Pinpoint the cell where the given text exists, returning its (X, Y) midpoint coordinate. 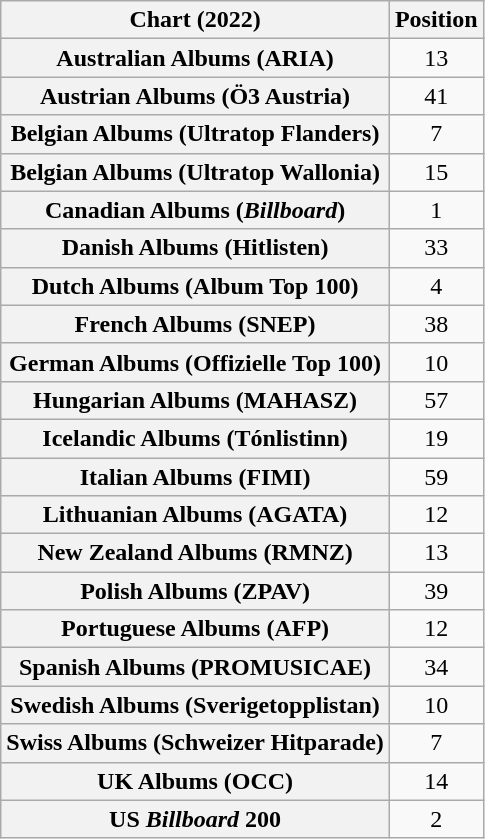
Dutch Albums (Album Top 100) (196, 286)
34 (436, 667)
UK Albums (OCC) (196, 781)
Position (436, 20)
2 (436, 819)
Swiss Albums (Schweizer Hitparade) (196, 743)
Danish Albums (Hitlisten) (196, 248)
33 (436, 248)
Austrian Albums (Ö3 Austria) (196, 96)
4 (436, 286)
Belgian Albums (Ultratop Flanders) (196, 134)
French Albums (SNEP) (196, 324)
Italian Albums (FIMI) (196, 477)
19 (436, 438)
US Billboard 200 (196, 819)
Lithuanian Albums (AGATA) (196, 515)
Swedish Albums (Sverigetopplistan) (196, 705)
15 (436, 172)
New Zealand Albums (RMNZ) (196, 553)
Spanish Albums (PROMUSICAE) (196, 667)
57 (436, 400)
38 (436, 324)
14 (436, 781)
39 (436, 591)
Australian Albums (ARIA) (196, 58)
Chart (2022) (196, 20)
41 (436, 96)
German Albums (Offizielle Top 100) (196, 362)
1 (436, 210)
Canadian Albums (Billboard) (196, 210)
Icelandic Albums (Tónlistinn) (196, 438)
Hungarian Albums (MAHASZ) (196, 400)
Polish Albums (ZPAV) (196, 591)
Portuguese Albums (AFP) (196, 629)
Belgian Albums (Ultratop Wallonia) (196, 172)
59 (436, 477)
